Return [X, Y] of the center of cell containing provided text 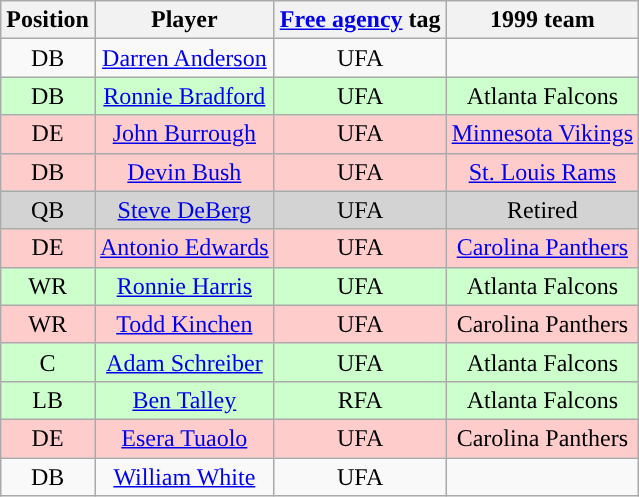
QB [48, 210]
Free agency tag [360, 20]
Retired [542, 210]
Antonio Edwards [184, 248]
William White [184, 477]
John Burrough [184, 134]
RFA [360, 400]
Esera Tuaolo [184, 438]
1999 team [542, 20]
Todd Kinchen [184, 324]
Adam Schreiber [184, 362]
Minnesota Vikings [542, 134]
C [48, 362]
Player [184, 20]
Devin Bush [184, 172]
Position [48, 20]
Darren Anderson [184, 58]
Ronnie Bradford [184, 96]
St. Louis Rams [542, 172]
Ronnie Harris [184, 286]
Ben Talley [184, 400]
Steve DeBerg [184, 210]
LB [48, 400]
